For the text-containing cell, return its midpoint in (x, y) coordinate format. 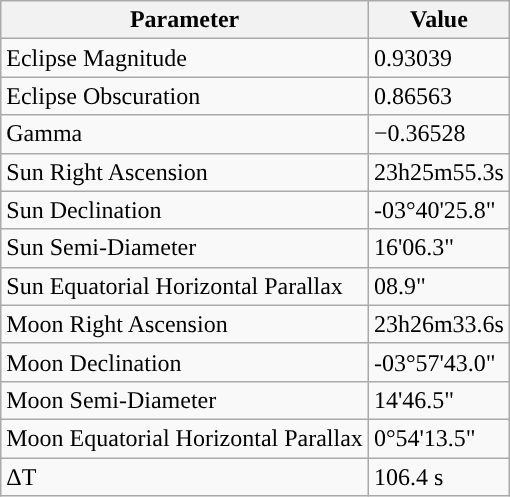
Sun Semi-Diameter (185, 248)
0.93039 (438, 58)
Moon Equatorial Horizontal Parallax (185, 438)
0.86563 (438, 96)
23h26m33.6s (438, 324)
−0.36528 (438, 134)
Sun Declination (185, 210)
Sun Equatorial Horizontal Parallax (185, 286)
Value (438, 20)
23h25m55.3s (438, 172)
Gamma (185, 134)
16'06.3" (438, 248)
Parameter (185, 20)
Moon Right Ascension (185, 324)
-03°57'43.0" (438, 362)
14'46.5" (438, 400)
Eclipse Obscuration (185, 96)
Moon Declination (185, 362)
0°54'13.5" (438, 438)
ΔT (185, 477)
106.4 s (438, 477)
08.9" (438, 286)
Moon Semi-Diameter (185, 400)
-03°40'25.8" (438, 210)
Sun Right Ascension (185, 172)
Eclipse Magnitude (185, 58)
